Search for the cell housing the specified text and yield its (x, y) center coordinate. 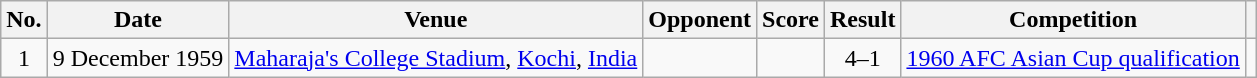
No. (24, 20)
Result (863, 20)
Maharaja's College Stadium, Kochi, India (436, 58)
Competition (1073, 20)
Score (791, 20)
Date (138, 20)
9 December 1959 (138, 58)
1960 AFC Asian Cup qualification (1073, 58)
Venue (436, 20)
1 (24, 58)
4–1 (863, 58)
Opponent (700, 20)
